From the cell containing the given text, extract its center point as (X, Y) coordinate. 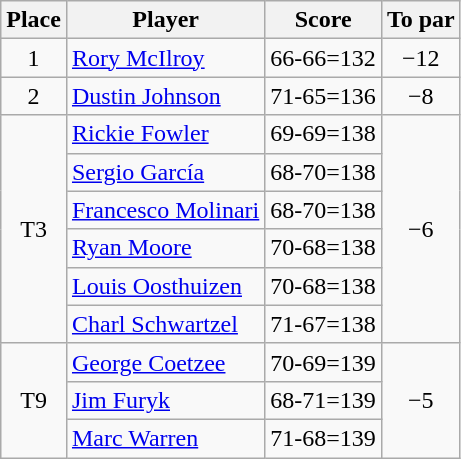
Ryan Moore (165, 248)
68-71=139 (324, 400)
Louis Oosthuizen (165, 286)
T9 (34, 400)
T3 (34, 229)
−5 (420, 400)
Score (324, 20)
Charl Schwartzel (165, 324)
Francesco Molinari (165, 210)
66-66=132 (324, 58)
71-65=136 (324, 96)
−6 (420, 229)
Rory McIlroy (165, 58)
Player (165, 20)
Marc Warren (165, 438)
−12 (420, 58)
George Coetzee (165, 362)
69-69=138 (324, 134)
Dustin Johnson (165, 96)
71-67=138 (324, 324)
2 (34, 96)
To par (420, 20)
Place (34, 20)
Jim Furyk (165, 400)
71-68=139 (324, 438)
1 (34, 58)
Rickie Fowler (165, 134)
70-69=139 (324, 362)
Sergio García (165, 172)
−8 (420, 96)
